Locate the cell with the specified text and output its [x, y] center coordinate. 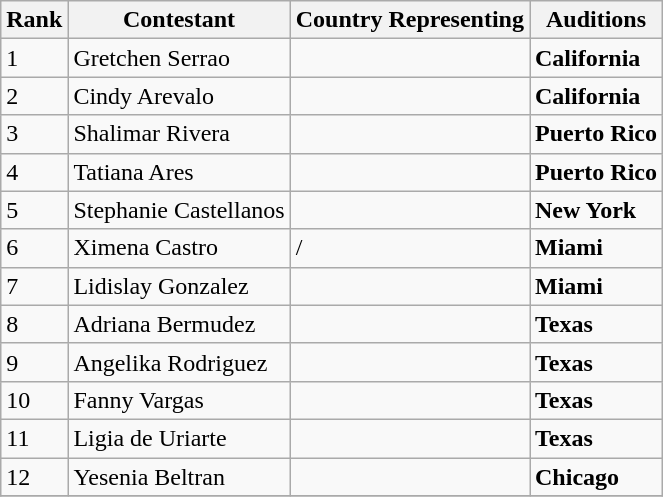
Adriana Bermudez [179, 324]
Lidislay Gonzalez [179, 286]
Cindy Arevalo [179, 96]
8 [34, 324]
11 [34, 438]
7 [34, 286]
2 [34, 96]
1 [34, 58]
3 [34, 134]
10 [34, 400]
Gretchen Serrao [179, 58]
/ [410, 248]
Fanny Vargas [179, 400]
9 [34, 362]
Ximena Castro [179, 248]
New York [596, 210]
Chicago [596, 477]
12 [34, 477]
Angelika Rodriguez [179, 362]
Ligia de Uriarte [179, 438]
6 [34, 248]
5 [34, 210]
Shalimar Rivera [179, 134]
Auditions [596, 20]
Tatiana Ares [179, 172]
Country Representing [410, 20]
Yesenia Beltran [179, 477]
Rank [34, 20]
4 [34, 172]
Stephanie Castellanos [179, 210]
Contestant [179, 20]
